Return the [x, y] coordinate for the center point of the cell that contains the specified text.  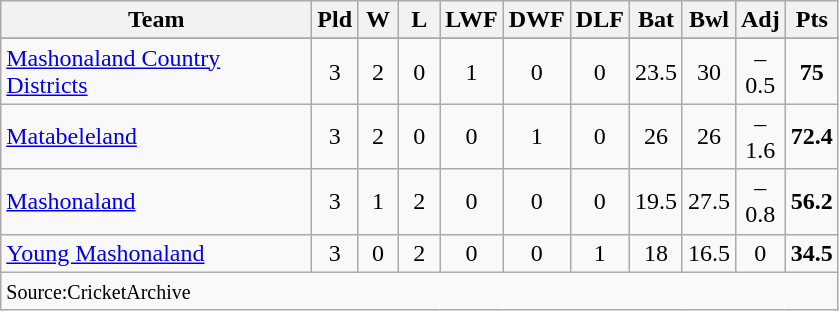
–1.6 [760, 136]
Bwl [708, 20]
27.5 [708, 202]
Pts [812, 20]
34.5 [812, 253]
72.4 [812, 136]
L [420, 20]
Source:CricketArchive [420, 291]
–0.5 [760, 72]
W [378, 20]
16.5 [708, 253]
Young Mashonaland [156, 253]
DLF [600, 20]
DWF [536, 20]
30 [708, 72]
Adj [760, 20]
–0.8 [760, 202]
75 [812, 72]
19.5 [656, 202]
Matabeleland [156, 136]
18 [656, 253]
Team [156, 20]
56.2 [812, 202]
LWF [472, 20]
Mashonaland [156, 202]
Bat [656, 20]
23.5 [656, 72]
Pld [335, 20]
Mashonaland Country Districts [156, 72]
